Output the [x, y] coordinate of the center of the cell containing the given text.  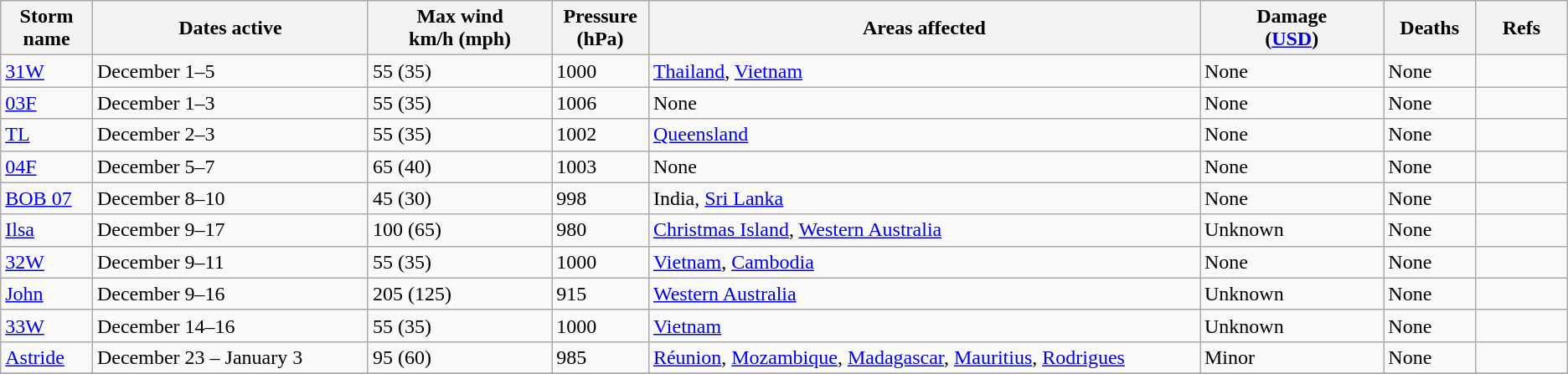
December 5–7 [230, 167]
04F [47, 167]
Vietnam, Cambodia [924, 262]
03F [47, 103]
Thailand, Vietnam [924, 71]
December 8–10 [230, 198]
Vietnam [924, 325]
Réunion, Mozambique, Madagascar, Mauritius, Rodrigues [924, 357]
45 (30) [459, 198]
Dates active [230, 28]
95 (60) [459, 357]
998 [601, 198]
December 1–3 [230, 103]
Max windkm/h (mph) [459, 28]
Astride [47, 357]
100 (65) [459, 230]
Refs [1521, 28]
Ilsa [47, 230]
1002 [601, 135]
980 [601, 230]
December 2–3 [230, 135]
33W [47, 325]
32W [47, 262]
205 (125) [459, 294]
December 1–5 [230, 71]
985 [601, 357]
December 9–11 [230, 262]
Queensland [924, 135]
65 (40) [459, 167]
John [47, 294]
TL [47, 135]
Damage(USD) [1292, 28]
915 [601, 294]
Storm name [47, 28]
Minor [1292, 357]
1003 [601, 167]
India, Sri Lanka [924, 198]
December 14–16 [230, 325]
Christmas Island, Western Australia [924, 230]
Pressure(hPa) [601, 28]
December 23 – January 3 [230, 357]
Areas affected [924, 28]
December 9–17 [230, 230]
December 9–16 [230, 294]
BOB 07 [47, 198]
31W [47, 71]
1006 [601, 103]
Western Australia [924, 294]
Deaths [1430, 28]
